Provide the [X, Y] coordinate of the cell's center where the given text is located.  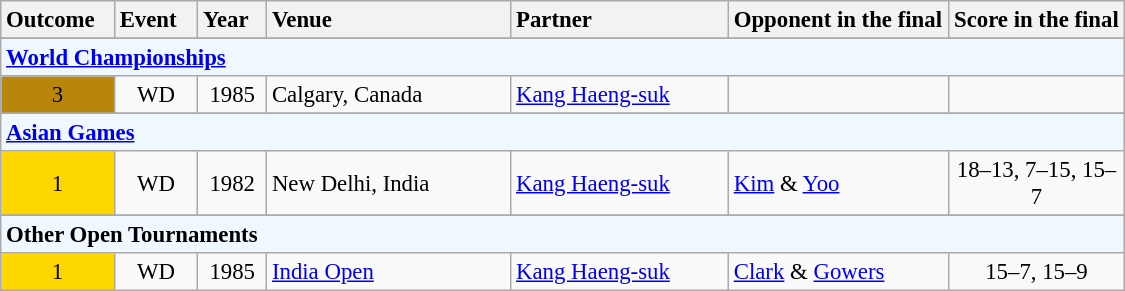
3 [58, 95]
World Championships [563, 58]
Kim & Yoo [838, 184]
Event [156, 20]
Year [232, 20]
Other Open Tournaments [563, 235]
Venue [389, 20]
18–13, 7–15, 15–7 [1037, 184]
Opponent in the final [838, 20]
Asian Games [563, 133]
Outcome [58, 20]
Partner [620, 20]
Calgary, Canada [389, 95]
New Delhi, India [389, 184]
1 [58, 184]
1985 [232, 95]
1982 [232, 184]
Score in the final [1037, 20]
